From the cell containing the given text, extract its center point as (X, Y) coordinate. 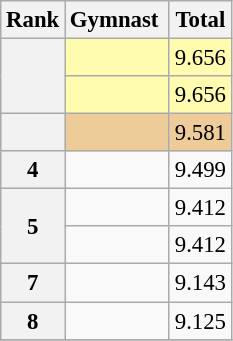
Total (200, 20)
9.581 (200, 133)
9.143 (200, 283)
Gymnast (118, 20)
7 (33, 283)
5 (33, 226)
Rank (33, 20)
4 (33, 170)
9.499 (200, 170)
9.125 (200, 321)
8 (33, 321)
